Provide the (x, y) coordinate of the cell's center where the given text is located.  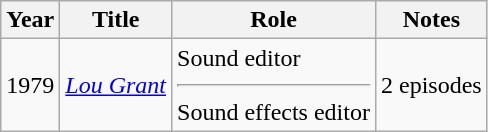
2 episodes (431, 85)
Title (116, 20)
1979 (30, 85)
Role (274, 20)
Year (30, 20)
Notes (431, 20)
Lou Grant (116, 85)
Sound editorSound effects editor (274, 85)
